Capture the cell that displays the provided text and extract its [X, Y] central coordinate. 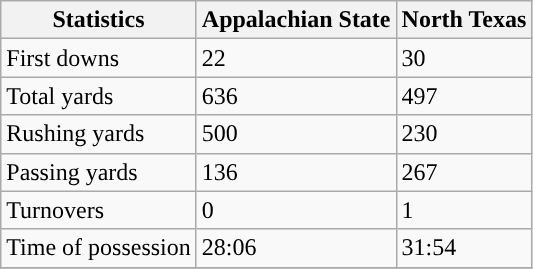
North Texas [464, 20]
Rushing yards [99, 134]
Passing yards [99, 172]
136 [296, 172]
267 [464, 172]
Statistics [99, 20]
Time of possession [99, 248]
Appalachian State [296, 20]
500 [296, 134]
31:54 [464, 248]
First downs [99, 58]
30 [464, 58]
Total yards [99, 96]
636 [296, 96]
Turnovers [99, 210]
1 [464, 210]
497 [464, 96]
0 [296, 210]
28:06 [296, 248]
230 [464, 134]
22 [296, 58]
